Return the (x, y) coordinate for the center point of the cell that contains the specified text.  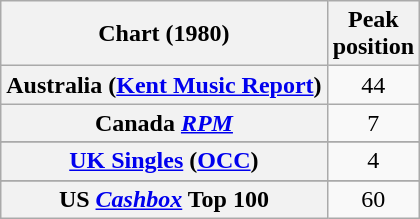
4 (373, 161)
Chart (1980) (164, 34)
UK Singles (OCC) (164, 161)
Australia (Kent Music Report) (164, 85)
US Cashbox Top 100 (164, 199)
Peakposition (373, 34)
Canada RPM (164, 123)
7 (373, 123)
60 (373, 199)
44 (373, 85)
